Output the (X, Y) coordinate of the center of the cell containing the given text.  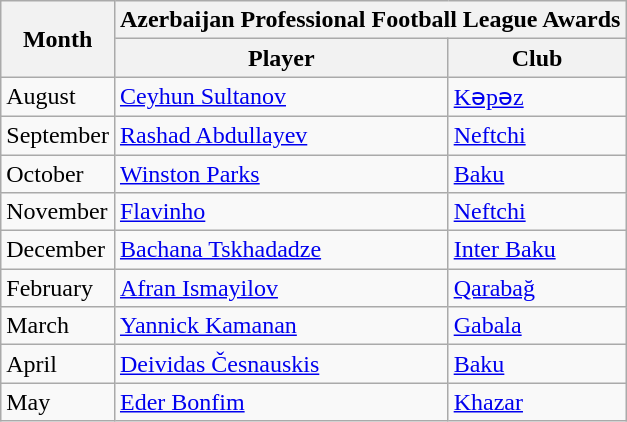
Inter Baku (537, 250)
November (58, 212)
October (58, 173)
Azerbaijan Professional Football League Awards (370, 20)
Deividas Česnauskis (281, 364)
Ceyhun Sultanov (281, 97)
Month (58, 39)
March (58, 326)
Qarabağ (537, 288)
December (58, 250)
Afran Ismayilov (281, 288)
Kəpəz (537, 97)
Club (537, 58)
September (58, 135)
August (58, 97)
May (58, 402)
Rashad Abdullayev (281, 135)
Yannick Kamanan (281, 326)
Player (281, 58)
Winston Parks (281, 173)
Eder Bonfim (281, 402)
February (58, 288)
Gabala (537, 326)
Bachana Tskhadadze (281, 250)
April (58, 364)
Flavinho (281, 212)
Khazar (537, 402)
